Return the (x, y) coordinate for the center point of the cell that contains the specified text.  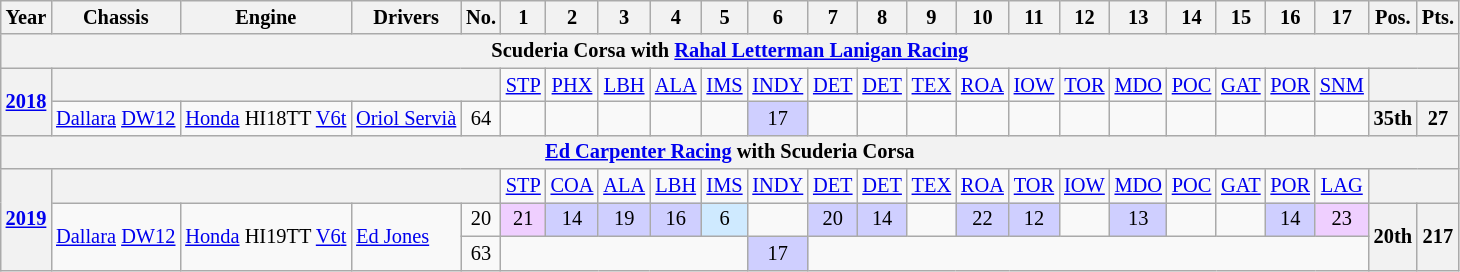
Oriol Servià (406, 118)
Year (26, 17)
1 (524, 17)
9 (932, 17)
Honda HI18TT V6t (266, 118)
2018 (26, 102)
11 (1034, 17)
22 (982, 219)
4 (676, 17)
Chassis (116, 17)
63 (481, 253)
27 (1438, 118)
10 (982, 17)
15 (1240, 17)
Drivers (406, 17)
21 (524, 219)
64 (481, 118)
2019 (26, 220)
8 (882, 17)
217 (1438, 236)
Ed Carpenter Racing with Scuderia Corsa (730, 152)
5 (725, 17)
20th (1393, 236)
SNM (1342, 85)
Pos. (1393, 17)
Scuderia Corsa with Rahal Letterman Lanigan Racing (730, 51)
LAG (1342, 186)
Pts. (1438, 17)
19 (624, 219)
3 (624, 17)
Ed Jones (406, 236)
2 (572, 17)
No. (481, 17)
Honda HI19TT V6t (266, 236)
7 (832, 17)
PHX (572, 85)
23 (1342, 219)
35th (1393, 118)
COA (572, 186)
Engine (266, 17)
